Find where the given text appears and provide that cell's center as (x, y) coordinate. 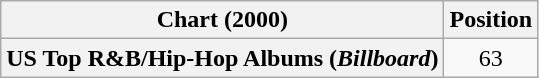
63 (491, 58)
Chart (2000) (222, 20)
Position (491, 20)
US Top R&B/Hip-Hop Albums (Billboard) (222, 58)
